Return the [X, Y] coordinate for the center point of the cell that contains the specified text.  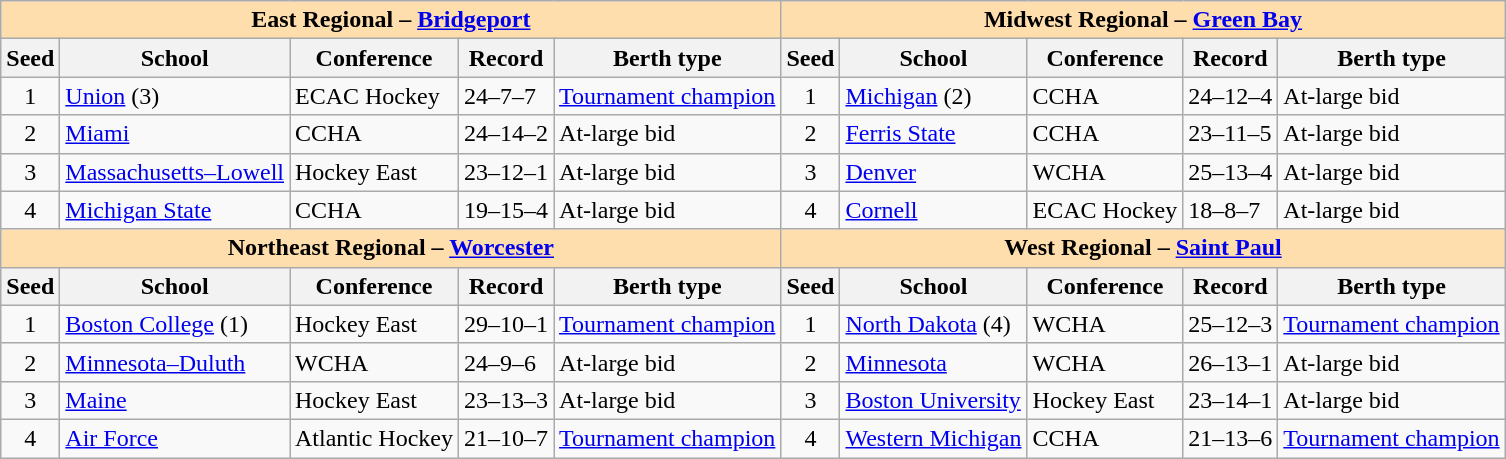
19–15–4 [506, 210]
Midwest Regional – Green Bay [1143, 20]
23–14–1 [1230, 400]
Western Michigan [934, 438]
Minnesota [934, 362]
24–9–6 [506, 362]
North Dakota (4) [934, 324]
West Regional – Saint Paul [1143, 248]
24–12–4 [1230, 96]
26–13–1 [1230, 362]
Michigan State [175, 210]
21–10–7 [506, 438]
25–13–4 [1230, 172]
23–13–3 [506, 400]
Union (3) [175, 96]
Atlantic Hockey [374, 438]
Boston College (1) [175, 324]
Boston University [934, 400]
21–13–6 [1230, 438]
Minnesota–Duluth [175, 362]
Maine [175, 400]
24–14–2 [506, 134]
Cornell [934, 210]
24–7–7 [506, 96]
Ferris State [934, 134]
29–10–1 [506, 324]
Northeast Regional – Worcester [391, 248]
25–12–3 [1230, 324]
Miami [175, 134]
23–12–1 [506, 172]
Michigan (2) [934, 96]
Massachusetts–Lowell [175, 172]
Denver [934, 172]
East Regional – Bridgeport [391, 20]
18–8–7 [1230, 210]
Air Force [175, 438]
23–11–5 [1230, 134]
